Scan for the cell matching the given text and deliver its [x, y] coordinate at center. 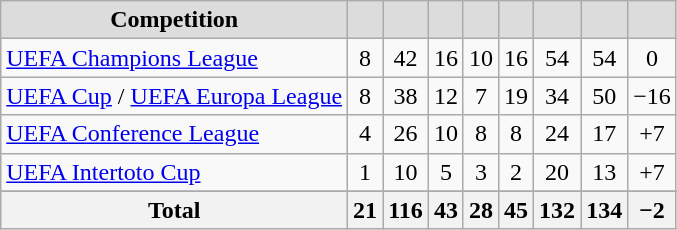
26 [406, 134]
2 [516, 172]
Competition [174, 20]
3 [480, 172]
24 [558, 134]
4 [366, 134]
5 [446, 172]
20 [558, 172]
38 [406, 96]
−2 [652, 210]
21 [366, 210]
43 [446, 210]
UEFA Champions League [174, 58]
7 [480, 96]
28 [480, 210]
116 [406, 210]
UEFA Cup / UEFA Europa League [174, 96]
12 [446, 96]
19 [516, 96]
132 [558, 210]
Total [174, 210]
13 [604, 172]
50 [604, 96]
UEFA Intertoto Cup [174, 172]
UEFA Conference League [174, 134]
34 [558, 96]
42 [406, 58]
134 [604, 210]
−16 [652, 96]
45 [516, 210]
1 [366, 172]
17 [604, 134]
0 [652, 58]
